Output the (X, Y) coordinate of the center of the cell containing the given text.  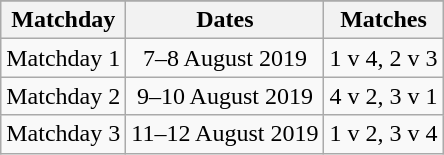
Matchday (64, 20)
4 v 2, 3 v 1 (384, 96)
Matchday 2 (64, 96)
9–10 August 2019 (225, 96)
Matchday 3 (64, 134)
1 v 2, 3 v 4 (384, 134)
11–12 August 2019 (225, 134)
Dates (225, 20)
1 v 4, 2 v 3 (384, 58)
Matchday 1 (64, 58)
Matches (384, 20)
7–8 August 2019 (225, 58)
